Provide the [x, y] coordinate of the cell's center where the given text is located.  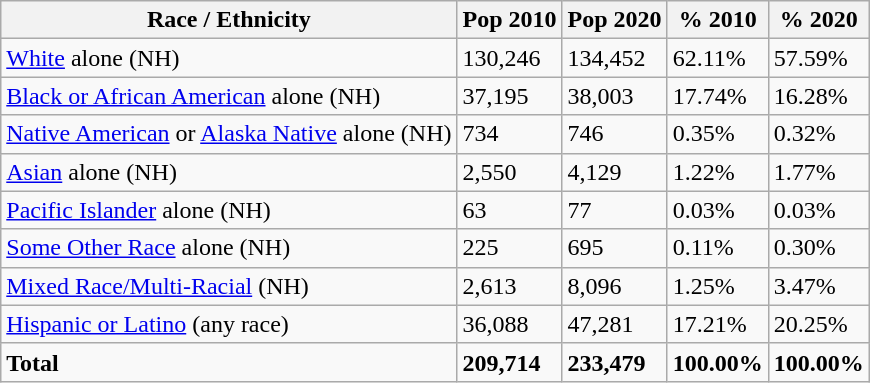
695 [614, 248]
Black or African American alone (NH) [229, 96]
8,096 [614, 286]
0.35% [718, 134]
1.77% [818, 172]
Pacific Islander alone (NH) [229, 210]
62.11% [718, 58]
36,088 [510, 324]
20.25% [818, 324]
% 2020 [818, 20]
734 [510, 134]
57.59% [818, 58]
38,003 [614, 96]
2,613 [510, 286]
White alone (NH) [229, 58]
225 [510, 248]
134,452 [614, 58]
63 [510, 210]
0.32% [818, 134]
4,129 [614, 172]
Hispanic or Latino (any race) [229, 324]
16.28% [818, 96]
2,550 [510, 172]
47,281 [614, 324]
130,246 [510, 58]
Race / Ethnicity [229, 20]
77 [614, 210]
Native American or Alaska Native alone (NH) [229, 134]
746 [614, 134]
1.25% [718, 286]
209,714 [510, 362]
3.47% [818, 286]
Pop 2020 [614, 20]
37,195 [510, 96]
Total [229, 362]
Asian alone (NH) [229, 172]
Pop 2010 [510, 20]
Mixed Race/Multi-Racial (NH) [229, 286]
0.30% [818, 248]
233,479 [614, 362]
0.11% [718, 248]
Some Other Race alone (NH) [229, 248]
17.74% [718, 96]
1.22% [718, 172]
17.21% [718, 324]
% 2010 [718, 20]
